Pinpoint the cell where the given text exists, returning its [x, y] midpoint coordinate. 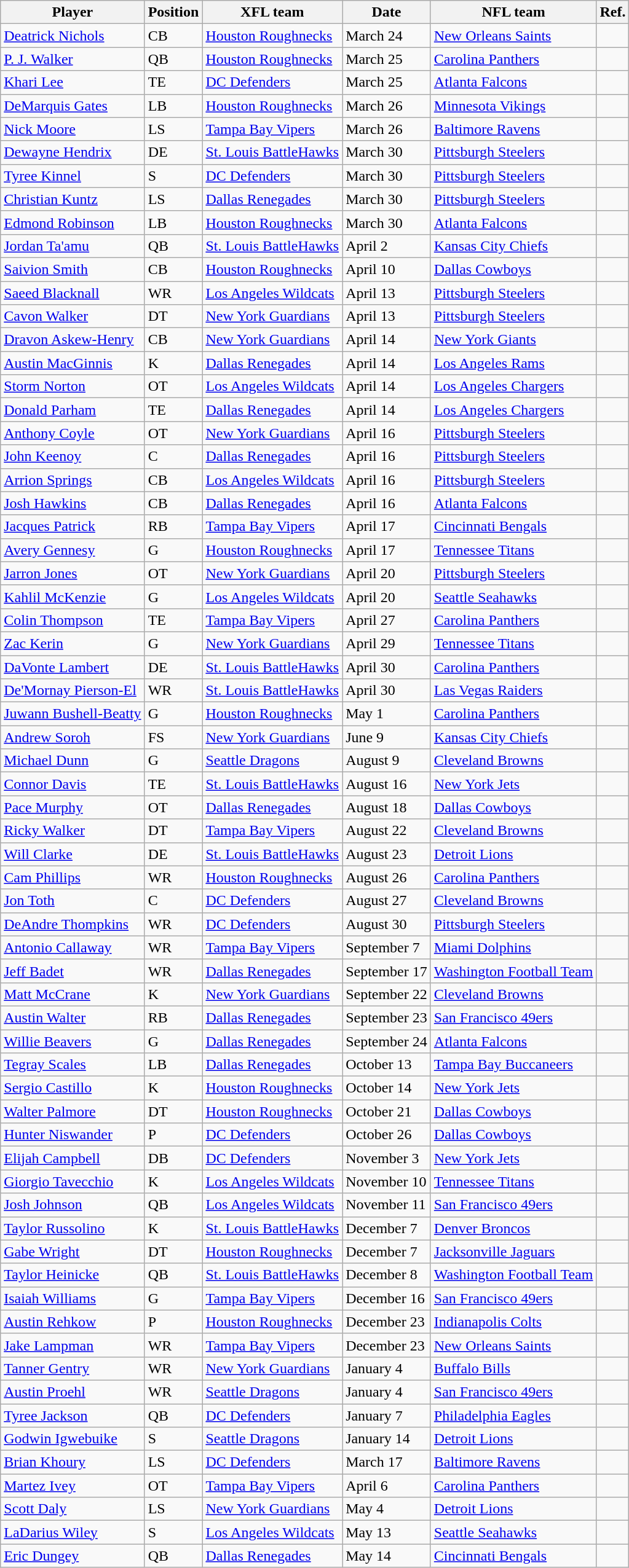
Josh Hawkins [73, 503]
April 2 [387, 246]
FS [173, 737]
May 13 [387, 1532]
Date [387, 12]
DeMarquis Gates [73, 106]
Giorgio Tavecchio [73, 1182]
August 30 [387, 924]
Cavon Walker [73, 316]
April 6 [387, 1486]
John Keenoy [73, 457]
August 18 [387, 807]
Tyree Jackson [73, 1415]
Connor Davis [73, 784]
Michael Dunn [73, 761]
August 16 [387, 784]
December 16 [387, 1298]
Gabe Wright [73, 1252]
Jeff Badet [73, 971]
October 26 [387, 1135]
Willie Beavers [73, 1041]
Edmond Robinson [73, 222]
May 14 [387, 1556]
August 22 [387, 831]
Tegray Scales [73, 1065]
Christian Kuntz [73, 199]
September 24 [387, 1041]
Ricky Walker [73, 831]
Scott Daly [73, 1509]
Position [173, 12]
NFL team [513, 12]
Walter Palmore [73, 1111]
Miami Dolphins [513, 947]
De'Mornay Pierson-El [73, 691]
Jordan Ta'amu [73, 246]
Austin Walter [73, 1017]
Philadelphia Eagles [513, 1415]
Tampa Bay Buccaneers [513, 1065]
Isaiah Williams [73, 1298]
Taylor Heinicke [73, 1275]
Kahlil McKenzie [73, 597]
September 23 [387, 1017]
Brian Khoury [73, 1462]
August 26 [387, 877]
March 17 [387, 1462]
Jacques Patrick [73, 527]
Josh Johnson [73, 1205]
January 7 [387, 1415]
Minnesota Vikings [513, 106]
Jarron Jones [73, 573]
Eric Dungey [73, 1556]
Storm Norton [73, 386]
Arrion Springs [73, 480]
Deatrick Nichols [73, 36]
Austin MacGinnis [73, 363]
Austin Rehkow [73, 1322]
May 1 [387, 714]
Austin Proehl [73, 1392]
Juwann Bushell-Beatty [73, 714]
DeAndre Thompkins [73, 924]
Godwin Igwebuike [73, 1439]
Nick Moore [73, 129]
Zac Kerin [73, 643]
Khari Lee [73, 82]
Anthony Coyle [73, 433]
September 22 [387, 994]
April 10 [387, 269]
Matt McCrane [73, 994]
XFL team [272, 12]
January 14 [387, 1439]
P. J. Walker [73, 59]
November 11 [387, 1205]
Tanner Gentry [73, 1368]
Will Clarke [73, 854]
September 7 [387, 947]
April 29 [387, 643]
November 3 [387, 1158]
October 21 [387, 1111]
August 23 [387, 854]
Dravon Askew-Henry [73, 340]
Antonio Callaway [73, 947]
Indianapolis Colts [513, 1322]
Cam Phillips [73, 877]
Hunter Niswander [73, 1135]
Tyree Kinnel [73, 176]
August 27 [387, 901]
Taylor Russolino [73, 1228]
New York Giants [513, 340]
September 17 [387, 971]
Elijah Campbell [73, 1158]
April 27 [387, 620]
Buffalo Bills [513, 1368]
Player [73, 12]
Pace Murphy [73, 807]
Andrew Soroh [73, 737]
December 8 [387, 1275]
May 4 [387, 1509]
LaDarius Wiley [73, 1532]
Jon Toth [73, 901]
Jake Lampman [73, 1345]
Ref. [612, 12]
June 9 [387, 737]
DB [173, 1158]
Los Angeles Rams [513, 363]
Martez Ivey [73, 1486]
Saeed Blacknall [73, 293]
November 10 [387, 1182]
Denver Broncos [513, 1228]
Colin Thompson [73, 620]
October 14 [387, 1088]
Dewayne Hendrix [73, 152]
Donald Parham [73, 410]
Las Vegas Raiders [513, 691]
March 24 [387, 36]
Avery Gennesy [73, 550]
DaVonte Lambert [73, 667]
Saivion Smith [73, 269]
October 13 [387, 1065]
August 9 [387, 761]
Jacksonville Jaguars [513, 1252]
Sergio Castillo [73, 1088]
